Pinpoint the cell where the given text exists, returning its [x, y] midpoint coordinate. 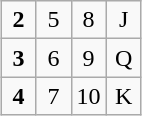
6 [54, 58]
5 [54, 20]
8 [88, 20]
9 [88, 58]
Q [124, 58]
K [124, 96]
2 [18, 20]
4 [18, 96]
J [124, 20]
7 [54, 96]
10 [88, 96]
3 [18, 58]
